Provide the [X, Y] coordinate of the cell's center where the given text is located.  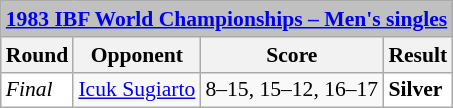
8–15, 15–12, 16–17 [292, 90]
Round [38, 55]
1983 IBF World Championships – Men's singles [227, 19]
Icuk Sugiarto [136, 90]
Opponent [136, 55]
Final [38, 90]
Silver [418, 90]
Score [292, 55]
Result [418, 55]
